Detect which cell encompasses the target text, then output its (X, Y) center coordinate. 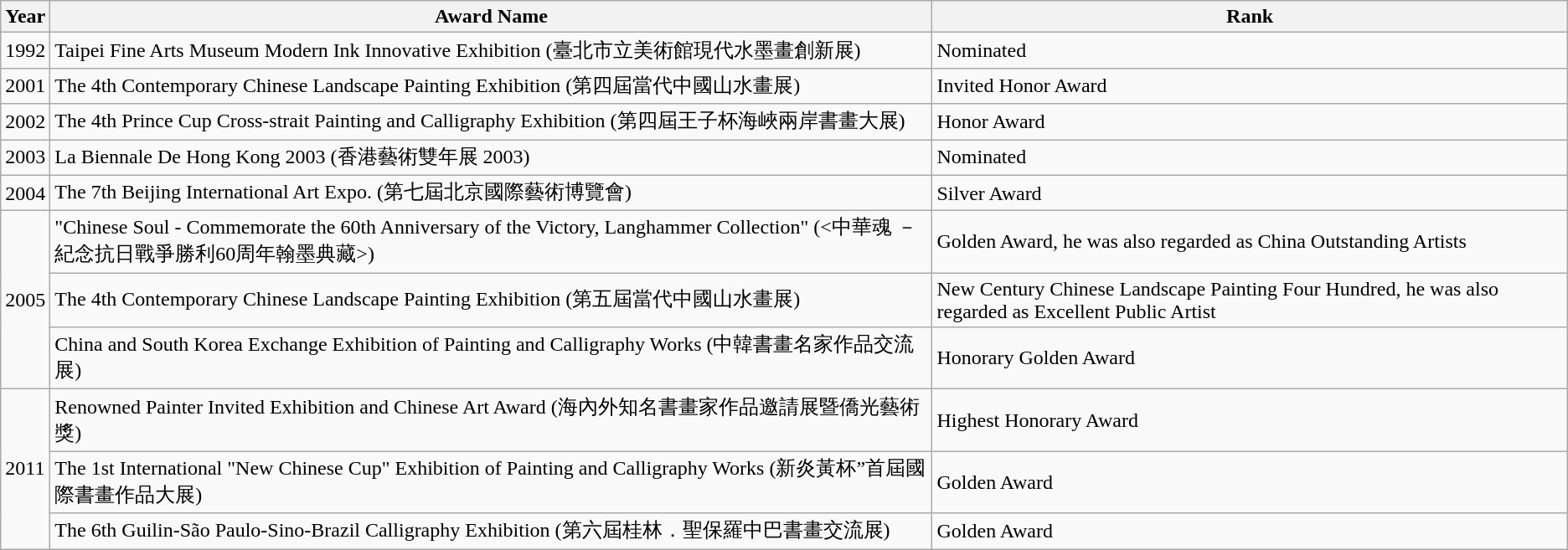
Year (25, 17)
2003 (25, 157)
China and South Korea Exchange Exhibition of Painting and Calligraphy Works (中韓書畫名家作品交流展) (491, 358)
New Century Chinese Landscape Painting Four Hundred, he was also regarded as Excellent Public Artist (1250, 300)
Golden Award, he was also regarded as China Outstanding Artists (1250, 242)
Honor Award (1250, 122)
2002 (25, 122)
The 7th Beijing International Art Expo. (第七屆北京國際藝術博覽會) (491, 193)
1992 (25, 50)
Renowned Painter Invited Exhibition and Chinese Art Award (海內外知名書畫家作品邀請展暨僑光藝術獎) (491, 420)
Taipei Fine Arts Museum Modern Ink Innovative Exhibition (臺北市立美術館現代水墨畫創新展) (491, 50)
La Biennale De Hong Kong 2003 (香港藝術雙年展 2003) (491, 157)
"Chinese Soul - Commemorate the 60th Anniversary of the Victory, Langhammer Collection" (<中華魂 － 紀念抗日戰爭勝利60周年翰墨典藏>) (491, 242)
2001 (25, 85)
Award Name (491, 17)
The 4th Prince Cup Cross-strait Painting and Calligraphy Exhibition (第四屆王子杯海峽兩岸書畫大展) (491, 122)
Silver Award (1250, 193)
Invited Honor Award (1250, 85)
The 1st International "New Chinese Cup" Exhibition of Painting and Calligraphy Works (新炎黃杯”首屆國際書畫作品大展) (491, 482)
Honorary Golden Award (1250, 358)
The 4th Contemporary Chinese Landscape Painting Exhibition (第四屆當代中國山水畫展) (491, 85)
The 4th Contemporary Chinese Landscape Painting Exhibition (第五屆當代中國山水畫展) (491, 300)
Highest Honorary Award (1250, 420)
2011 (25, 469)
The 6th Guilin-São Paulo-Sino-Brazil Calligraphy Exhibition (第六屆桂林．聖保羅中巴書畫交流展) (491, 531)
2004 (25, 193)
Rank (1250, 17)
2005 (25, 300)
